Scan for the cell matching the given text and deliver its (x, y) coordinate at center. 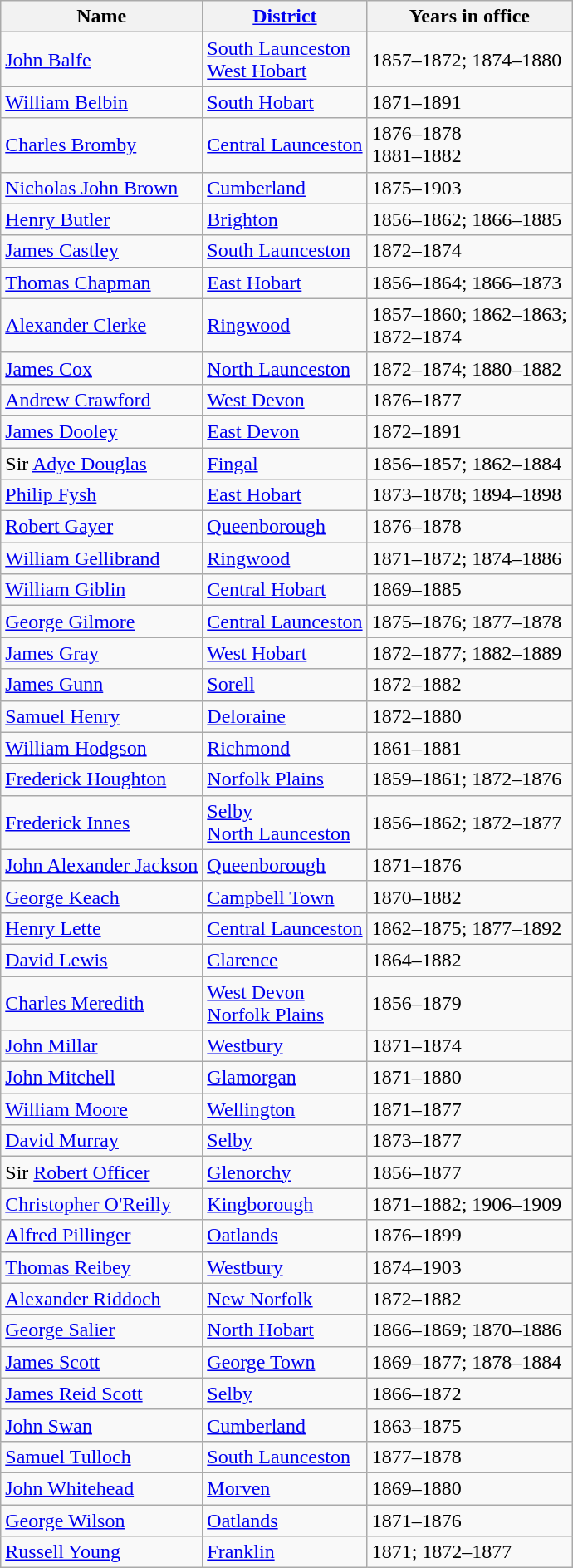
Campbell Town (285, 897)
1871–1872; 1874–1886 (469, 558)
Christopher O'Reilly (101, 1204)
Nicholas John Brown (101, 188)
Kingborough (285, 1204)
Henry Lette (101, 928)
1871–1874 (469, 1046)
1876–1878 (469, 527)
Robert Gayer (101, 527)
1875–1876; 1877–1878 (469, 622)
West DevonNorfolk Plains (285, 1002)
John Alexander Jackson (101, 865)
Norfolk Plains (285, 779)
West Devon (285, 400)
Richmond (285, 748)
Philip Fysh (101, 495)
1866–1869; 1870–1886 (469, 1330)
Central Hobart (285, 590)
George Keach (101, 897)
George Town (285, 1362)
1872–1874; 1880–1882 (469, 368)
David Lewis (101, 960)
1876–18781881–1882 (469, 145)
1870–1882 (469, 897)
1873–1877 (469, 1141)
William Belbin (101, 102)
1857–1860; 1862–1863;1872–1874 (469, 326)
Charles Bromby (101, 145)
Sorell (285, 685)
1871–1880 (469, 1078)
Frederick Houghton (101, 779)
New Norfolk (285, 1299)
1877–1878 (469, 1457)
1866–1872 (469, 1394)
Deloraine (285, 716)
1864–1882 (469, 960)
1872–1874 (469, 251)
James Castley (101, 251)
1876–1877 (469, 400)
1856–1857; 1862–1884 (469, 463)
Thomas Reibey (101, 1267)
Glamorgan (285, 1078)
1863–1875 (469, 1425)
George Salier (101, 1330)
George Gilmore (101, 622)
1874–1903 (469, 1267)
Fingal (285, 463)
Franklin (285, 1552)
Alfred Pillinger (101, 1236)
1859–1861; 1872–1876 (469, 779)
Henry Butler (101, 219)
Clarence (285, 960)
1862–1875; 1877–1892 (469, 928)
West Hobart (285, 653)
John Millar (101, 1046)
Morven (285, 1488)
Years in office (469, 17)
1871; 1872–1877 (469, 1552)
Frederick Innes (101, 823)
1869–1877; 1878–1884 (469, 1362)
William Gellibrand (101, 558)
Brighton (285, 219)
William Giblin (101, 590)
North Launceston (285, 368)
1856–1864; 1866–1873 (469, 283)
George Wilson (101, 1520)
Wellington (285, 1109)
1856–1862; 1872–1877 (469, 823)
Name (101, 17)
Sir Robert Officer (101, 1172)
James Scott (101, 1362)
James Dooley (101, 431)
Sir Adye Douglas (101, 463)
SelbyNorth Launceston (285, 823)
1856–1879 (469, 1002)
Russell Young (101, 1552)
John Whitehead (101, 1488)
Glenorchy (285, 1172)
Alexander Riddoch (101, 1299)
North Hobart (285, 1330)
James Gunn (101, 685)
1869–1880 (469, 1488)
James Gray (101, 653)
William Hodgson (101, 748)
1856–1877 (469, 1172)
1873–1878; 1894–1898 (469, 495)
Andrew Crawford (101, 400)
1875–1903 (469, 188)
1872–1891 (469, 431)
David Murray (101, 1141)
1869–1885 (469, 590)
James Reid Scott (101, 1394)
1871–1882; 1906–1909 (469, 1204)
Samuel Henry (101, 716)
1861–1881 (469, 748)
1871–1891 (469, 102)
William Moore (101, 1109)
South Hobart (285, 102)
1856–1862; 1866–1885 (469, 219)
Alexander Clerke (101, 326)
1872–1880 (469, 716)
East Devon (285, 431)
John Balfe (101, 60)
Samuel Tulloch (101, 1457)
South LauncestonWest Hobart (285, 60)
James Cox (101, 368)
1857–1872; 1874–1880 (469, 60)
Thomas Chapman (101, 283)
District (285, 17)
1871–1877 (469, 1109)
1876–1899 (469, 1236)
Charles Meredith (101, 1002)
John Mitchell (101, 1078)
1872–1877; 1882–1889 (469, 653)
John Swan (101, 1425)
